Return [X, Y] of the center of cell containing provided text 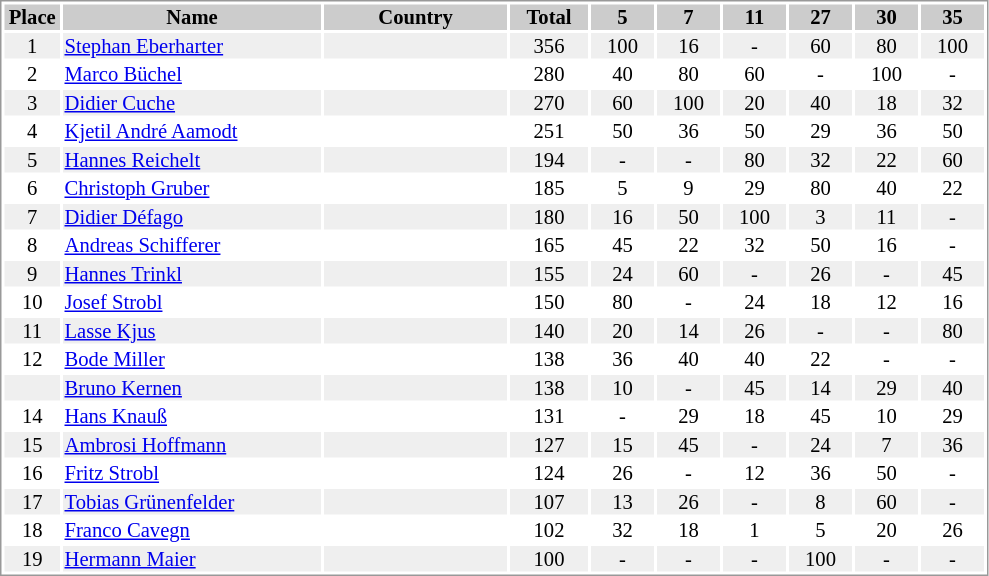
155 [549, 274]
Country [416, 17]
13 [622, 502]
6 [32, 189]
Hermann Maier [192, 559]
4 [32, 131]
185 [549, 189]
Marco Büchel [192, 75]
Hannes Reichelt [192, 160]
Fritz Strobl [192, 473]
140 [549, 331]
Bode Miller [192, 359]
107 [549, 502]
356 [549, 46]
Kjetil André Aamodt [192, 131]
Ambrosi Hoffmann [192, 445]
127 [549, 445]
131 [549, 417]
Christoph Gruber [192, 189]
Stephan Eberharter [192, 46]
30 [886, 17]
17 [32, 502]
35 [952, 17]
Didier Cuche [192, 103]
180 [549, 217]
Total [549, 17]
150 [549, 303]
251 [549, 131]
Tobias Grünenfelder [192, 502]
Bruno Kernen [192, 388]
280 [549, 75]
Franco Cavegn [192, 531]
Andreas Schifferer [192, 245]
Didier Défago [192, 217]
27 [820, 17]
165 [549, 245]
Hannes Trinkl [192, 274]
Name [192, 17]
19 [32, 559]
102 [549, 531]
124 [549, 473]
Lasse Kjus [192, 331]
194 [549, 160]
Josef Strobl [192, 303]
2 [32, 75]
Place [32, 17]
Hans Knauß [192, 417]
270 [549, 103]
